Pinpoint the cell where the given text exists, returning its (x, y) midpoint coordinate. 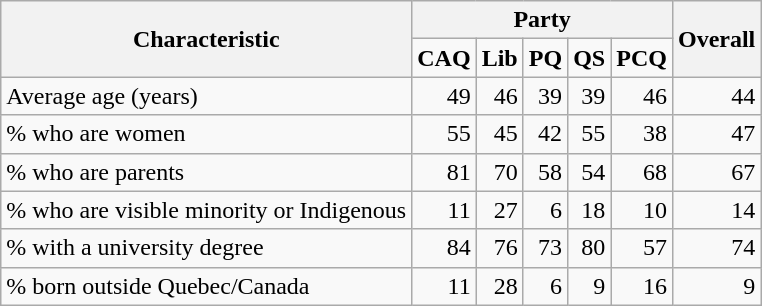
Average age (years) (206, 96)
44 (716, 96)
% who are visible minority or Indigenous (206, 210)
Lib (500, 58)
73 (545, 248)
74 (716, 248)
% with a university degree (206, 248)
54 (590, 172)
PCQ (642, 58)
84 (444, 248)
% who are women (206, 134)
42 (545, 134)
% who are parents (206, 172)
76 (500, 248)
28 (500, 286)
81 (444, 172)
27 (500, 210)
70 (500, 172)
Party (542, 20)
10 (642, 210)
CAQ (444, 58)
18 (590, 210)
Characteristic (206, 39)
PQ (545, 58)
45 (500, 134)
57 (642, 248)
67 (716, 172)
68 (642, 172)
49 (444, 96)
38 (642, 134)
16 (642, 286)
80 (590, 248)
47 (716, 134)
Overall (716, 39)
14 (716, 210)
QS (590, 58)
58 (545, 172)
% born outside Quebec/Canada (206, 286)
